Identify which cell holds the provided text, then report its (x, y) central coordinate. 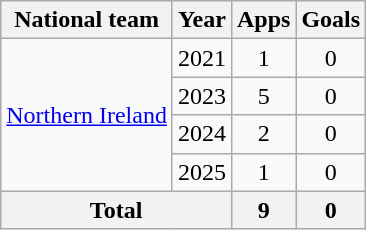
2024 (202, 134)
Goals (331, 20)
Northern Ireland (87, 115)
2025 (202, 172)
2023 (202, 96)
2 (263, 134)
National team (87, 20)
2021 (202, 58)
Year (202, 20)
Total (116, 210)
5 (263, 96)
9 (263, 210)
Apps (263, 20)
